Determine the [x, y] coordinate at the center of the cell enclosing the given text.  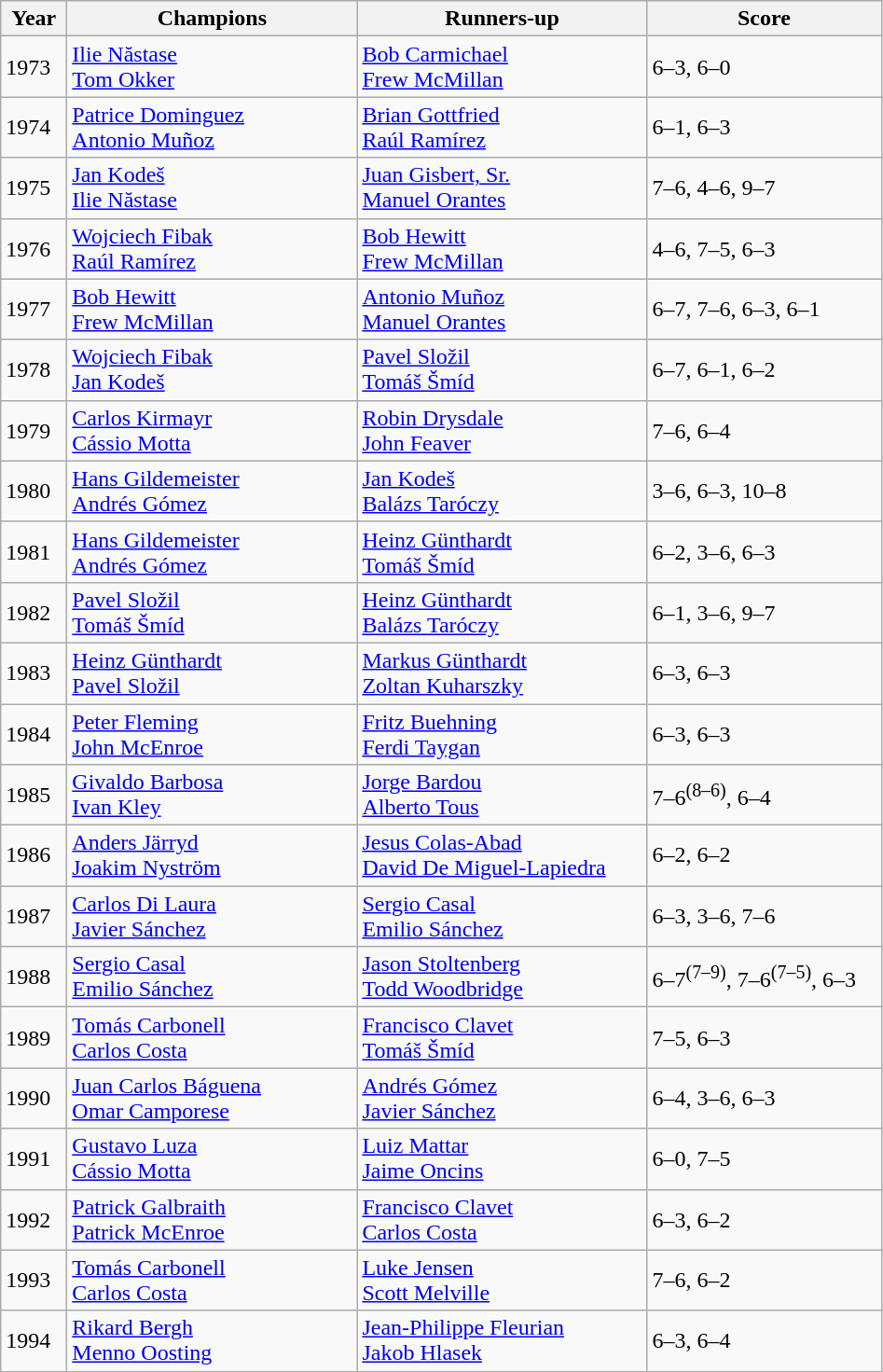
1981 [34, 552]
6–1, 6–3 [765, 127]
1984 [34, 733]
Heinz Günthardt Balázs Taróczy [502, 612]
6–7, 7–6, 6–3, 6–1 [765, 310]
1983 [34, 673]
1980 [34, 491]
Heinz Günthardt Tomáš Šmíd [502, 552]
1989 [34, 1037]
3–6, 6–3, 10–8 [765, 491]
Jan Kodeš Balázs Taróczy [502, 491]
1979 [34, 431]
1994 [34, 1341]
Jean-Philippe Fleurian Jakob Hlasek [502, 1341]
Bob Carmichael Frew McMillan [502, 67]
6–2, 6–2 [765, 856]
6–7(7–9), 7–6(7–5), 6–3 [765, 977]
Markus Günthardt Zoltan Kuharszky [502, 673]
Year [34, 19]
1992 [34, 1220]
1978 [34, 369]
Fritz Buehning Ferdi Taygan [502, 733]
Jesus Colas-Abad David De Miguel-Lapiedra [502, 856]
Champions [213, 19]
1975 [34, 188]
Andrés Gómez Javier Sánchez [502, 1099]
Jan Kodeš Ilie Năstase [213, 188]
6–2, 3–6, 6–3 [765, 552]
Robin Drysdale John Feaver [502, 431]
6–3, 6–4 [765, 1341]
7–6, 4–6, 9–7 [765, 188]
7–5, 6–3 [765, 1037]
Juan Carlos Báguena Omar Camporese [213, 1099]
Francisco Clavet Carlos Costa [502, 1220]
1990 [34, 1099]
6–1, 3–6, 9–7 [765, 612]
6–3, 6–0 [765, 67]
Anders Järryd Joakim Nyström [213, 856]
1988 [34, 977]
Luiz Mattar Jaime Oncins [502, 1158]
6–3, 3–6, 7–6 [765, 916]
Wojciech Fibak Raúl Ramírez [213, 248]
6–4, 3–6, 6–3 [765, 1099]
1993 [34, 1280]
1973 [34, 67]
Carlos Kirmayr Cássio Motta [213, 431]
Heinz Günthardt Pavel Složil [213, 673]
Peter Fleming John McEnroe [213, 733]
6–0, 7–5 [765, 1158]
Givaldo Barbosa Ivan Kley [213, 795]
Score [765, 19]
Francisco Clavet Tomáš Šmíd [502, 1037]
4–6, 7–5, 6–3 [765, 248]
Jorge Bardou Alberto Tous [502, 795]
Jason Stoltenberg Todd Woodbridge [502, 977]
Rikard Bergh Menno Oosting [213, 1341]
Patrick Galbraith Patrick McEnroe [213, 1220]
Brian Gottfried Raúl Ramírez [502, 127]
Carlos Di Laura Javier Sánchez [213, 916]
1985 [34, 795]
Wojciech Fibak Jan Kodeš [213, 369]
1976 [34, 248]
Luke Jensen Scott Melville [502, 1280]
7–6, 6–4 [765, 431]
1974 [34, 127]
1977 [34, 310]
Juan Gisbert, Sr. Manuel Orantes [502, 188]
Antonio Muñoz Manuel Orantes [502, 310]
6–3, 6–2 [765, 1220]
1991 [34, 1158]
1982 [34, 612]
Ilie Năstase Tom Okker [213, 67]
7–6, 6–2 [765, 1280]
7–6(8–6), 6–4 [765, 795]
1986 [34, 856]
Gustavo Luza Cássio Motta [213, 1158]
Runners-up [502, 19]
Patrice Dominguez Antonio Muñoz [213, 127]
1987 [34, 916]
6–7, 6–1, 6–2 [765, 369]
